Search for the cell housing the specified text and yield its [x, y] center coordinate. 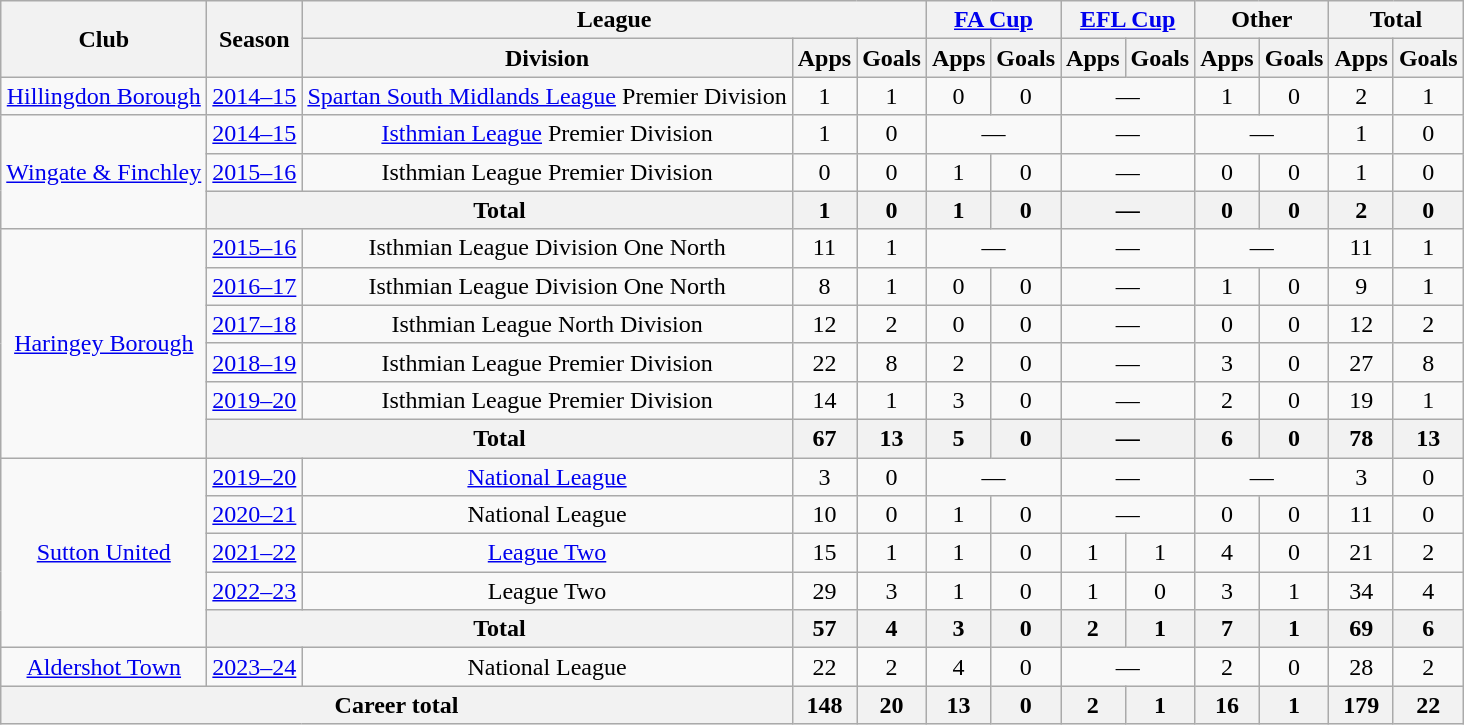
14 [824, 400]
2018–19 [254, 362]
2016–17 [254, 286]
2023–24 [254, 667]
Aldershot Town [104, 667]
2021–22 [254, 553]
Spartan South Midlands League Premier Division [547, 96]
21 [1361, 553]
EFL Cup [1128, 20]
Division [547, 58]
57 [824, 629]
2020–21 [254, 515]
78 [1361, 438]
Sutton United [104, 553]
179 [1361, 705]
Isthmian League North Division [547, 324]
9 [1361, 286]
2022–23 [254, 591]
Career total [396, 705]
27 [1361, 362]
10 [824, 515]
15 [824, 553]
148 [824, 705]
Other [1262, 20]
Haringey Borough [104, 343]
34 [1361, 591]
2017–18 [254, 324]
FA Cup [993, 20]
19 [1361, 400]
28 [1361, 667]
Hillingdon Borough [104, 96]
League [614, 20]
67 [824, 438]
7 [1227, 629]
Club [104, 39]
16 [1227, 705]
20 [892, 705]
69 [1361, 629]
29 [824, 591]
5 [958, 438]
Season [254, 39]
Wingate & Finchley [104, 172]
